From the cell containing the given text, extract its center point as (X, Y) coordinate. 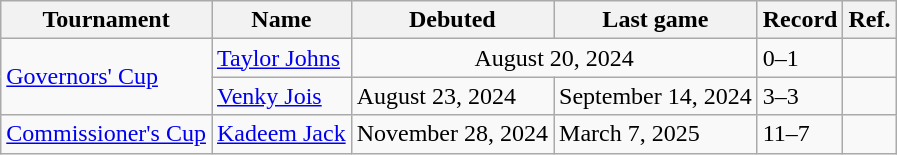
Governors' Cup (106, 77)
0–1 (800, 58)
September 14, 2024 (656, 96)
August 23, 2024 (452, 96)
3–3 (800, 96)
November 28, 2024 (452, 134)
Record (800, 20)
Ref. (870, 20)
March 7, 2025 (656, 134)
Commissioner's Cup (106, 134)
Venky Jois (282, 96)
Name (282, 20)
Last game (656, 20)
Tournament (106, 20)
11–7 (800, 134)
Debuted (452, 20)
August 20, 2024 (554, 58)
Taylor Johns (282, 58)
Kadeem Jack (282, 134)
